From the cell containing the given text, extract its center point as [X, Y] coordinate. 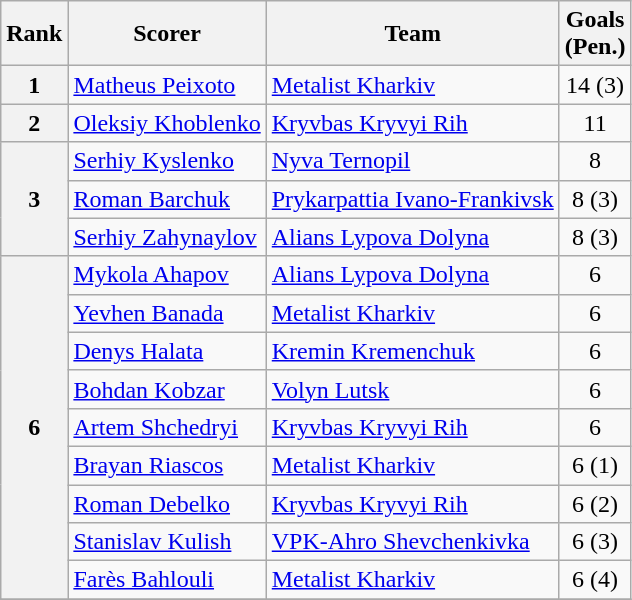
Volyn Lutsk [412, 389]
Denys Halata [167, 351]
Rank [34, 34]
Team [412, 34]
6 (4) [595, 580]
Kremin Kremenchuk [412, 351]
Serhiy Kyslenko [167, 161]
Roman Debelko [167, 503]
Nyva Ternopil [412, 161]
Brayan Riascos [167, 465]
Scorer [167, 34]
6 (3) [595, 542]
1 [34, 85]
Farès Bahlouli [167, 580]
11 [595, 123]
Bohdan Kobzar [167, 389]
Goals(Pen.) [595, 34]
2 [34, 123]
Yevhen Banada [167, 313]
Mykola Ahapov [167, 275]
VPK-Ahro Shevchenkivka [412, 542]
Prykarpattia Ivano-Frankivsk [412, 199]
Roman Barchuk [167, 199]
Matheus Peixoto [167, 85]
14 (3) [595, 85]
Serhiy Zahynaylov [167, 237]
3 [34, 199]
8 [595, 161]
6 (2) [595, 503]
Stanislav Kulish [167, 542]
Artem Shchedryi [167, 427]
Oleksiy Khoblenko [167, 123]
6 (1) [595, 465]
